Provide the (x, y) coordinate of the cell's center where the given text is located.  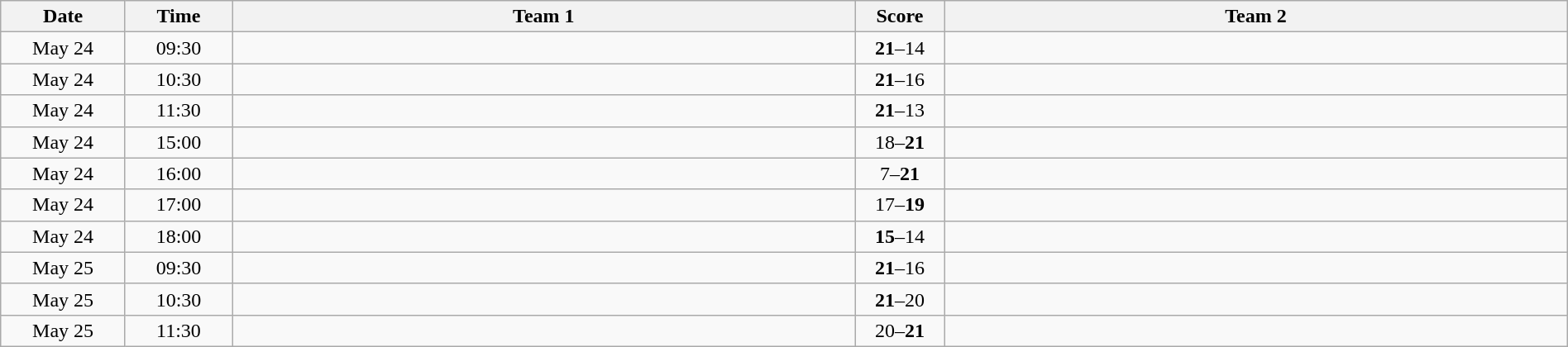
21–14 (900, 48)
17:00 (179, 205)
18–21 (900, 142)
20–21 (900, 330)
Time (179, 17)
16:00 (179, 173)
21–13 (900, 111)
Date (63, 17)
17–19 (900, 205)
21–20 (900, 299)
7–21 (900, 173)
18:00 (179, 236)
15–14 (900, 236)
15:00 (179, 142)
Team 1 (544, 17)
Score (900, 17)
Team 2 (1256, 17)
